Search for the cell housing the specified text and yield its (X, Y) center coordinate. 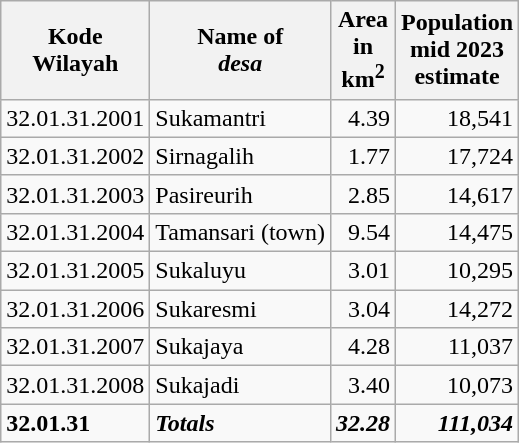
14,617 (458, 194)
Sukamantri (240, 118)
Name of desa (240, 50)
Tamansari (town) (240, 232)
Sukaresmi (240, 309)
Totals (240, 423)
32.01.31.2008 (76, 385)
Sukajaya (240, 347)
4.39 (362, 118)
32.01.31.2004 (76, 232)
32.01.31.2006 (76, 309)
32.01.31.2001 (76, 118)
Sirnagalih (240, 156)
14,475 (458, 232)
10,295 (458, 271)
Sukaluyu (240, 271)
17,724 (458, 156)
3.01 (362, 271)
Sukajadi (240, 385)
111,034 (458, 423)
11,037 (458, 347)
18,541 (458, 118)
32.01.31 (76, 423)
Populationmid 2023estimate (458, 50)
4.28 (362, 347)
32.01.31.2002 (76, 156)
10,073 (458, 385)
32.01.31.2007 (76, 347)
32.01.31.2005 (76, 271)
Area in km2 (362, 50)
3.40 (362, 385)
Kode Wilayah (76, 50)
14,272 (458, 309)
Pasireurih (240, 194)
32.28 (362, 423)
2.85 (362, 194)
1.77 (362, 156)
32.01.31.2003 (76, 194)
3.04 (362, 309)
9.54 (362, 232)
